Provide the (X, Y) coordinate of the cell's center where the given text is located.  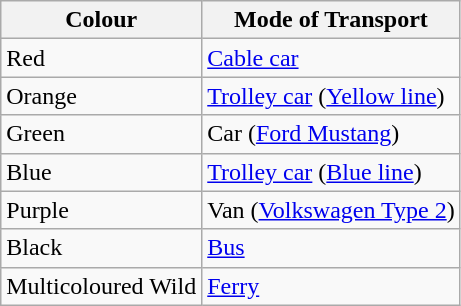
Colour (102, 20)
Bus (331, 248)
Van (Volkswagen Type 2) (331, 210)
Blue (102, 172)
Orange (102, 96)
Black (102, 248)
Mode of Transport (331, 20)
Red (102, 58)
Green (102, 134)
Trolley car (Yellow line) (331, 96)
Multicoloured Wild (102, 286)
Ferry (331, 286)
Cable car (331, 58)
Car (Ford Mustang) (331, 134)
Trolley car (Blue line) (331, 172)
Purple (102, 210)
